Pinpoint the cell where the given text exists, returning its [x, y] midpoint coordinate. 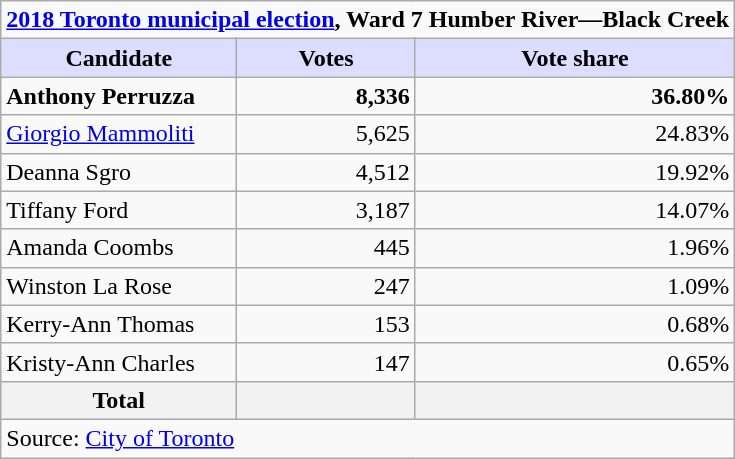
0.68% [574, 324]
24.83% [574, 134]
Anthony Perruzza [119, 96]
153 [326, 324]
Candidate [119, 58]
147 [326, 362]
3,187 [326, 210]
Winston La Rose [119, 286]
5,625 [326, 134]
Kerry-Ann Thomas [119, 324]
Tiffany Ford [119, 210]
19.92% [574, 172]
Kristy-Ann Charles [119, 362]
Giorgio Mammoliti [119, 134]
Deanna Sgro [119, 172]
36.80% [574, 96]
Votes [326, 58]
247 [326, 286]
1.96% [574, 248]
4,512 [326, 172]
Amanda Coombs [119, 248]
14.07% [574, 210]
445 [326, 248]
1.09% [574, 286]
2018 Toronto municipal election, Ward 7 Humber River—Black Creek [368, 20]
Source: City of Toronto [368, 438]
8,336 [326, 96]
Total [119, 400]
Vote share [574, 58]
0.65% [574, 362]
